Capture the cell that displays the provided text and extract its (X, Y) central coordinate. 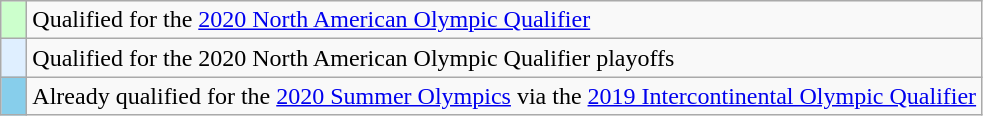
Qualified for the 2020 North American Olympic Qualifier (504, 20)
Already qualified for the 2020 Summer Olympics via the 2019 Intercontinental Olympic Qualifier (504, 96)
Qualified for the 2020 North American Olympic Qualifier playoffs (504, 58)
